Scan for the cell matching the given text and deliver its (x, y) coordinate at center. 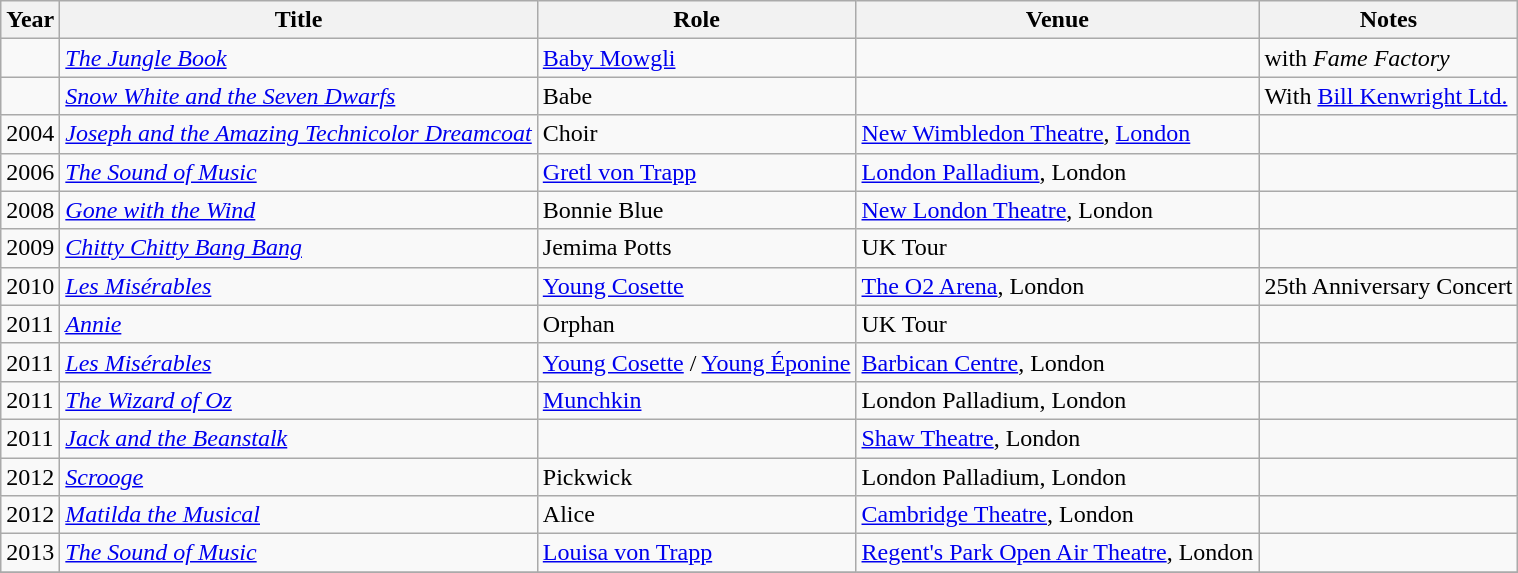
Gretl von Trapp (696, 172)
Venue (1058, 20)
2006 (30, 172)
Munchkin (696, 400)
Notes (1388, 20)
Barbican Centre, London (1058, 362)
Scrooge (298, 477)
Cambridge Theatre, London (1058, 515)
Jemima Potts (696, 248)
Snow White and the Seven Dwarfs (298, 96)
Orphan (696, 324)
Matilda the Musical (298, 515)
Young Cosette / Young Éponine (696, 362)
Alice (696, 515)
The Wizard of Oz (298, 400)
The Jungle Book (298, 58)
Babe (696, 96)
2008 (30, 210)
2004 (30, 134)
New London Theatre, London (1058, 210)
Title (298, 20)
Shaw Theatre, London (1058, 438)
with Fame Factory (1388, 58)
Louisa von Trapp (696, 553)
Role (696, 20)
2010 (30, 286)
Baby Mowgli (696, 58)
Bonnie Blue (696, 210)
Chitty Chitty Bang Bang (298, 248)
Pickwick (696, 477)
Young Cosette (696, 286)
New Wimbledon Theatre, London (1058, 134)
25th Anniversary Concert (1388, 286)
Annie (298, 324)
2009 (30, 248)
2013 (30, 553)
The O2 Arena, London (1058, 286)
Choir (696, 134)
Joseph and the Amazing Technicolor Dreamcoat (298, 134)
Regent's Park Open Air Theatre, London (1058, 553)
Jack and the Beanstalk (298, 438)
Year (30, 20)
Gone with the Wind (298, 210)
With Bill Kenwright Ltd. (1388, 96)
